Extract the [x, y] coordinate from the center of the cell holding the provided text.  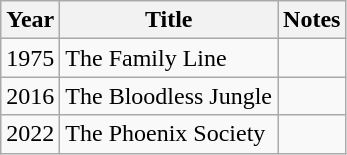
1975 [30, 58]
2022 [30, 134]
2016 [30, 96]
Year [30, 20]
The Phoenix Society [169, 134]
The Family Line [169, 58]
Title [169, 20]
Notes [312, 20]
The Bloodless Jungle [169, 96]
